Return [x, y] of the center of cell containing provided text 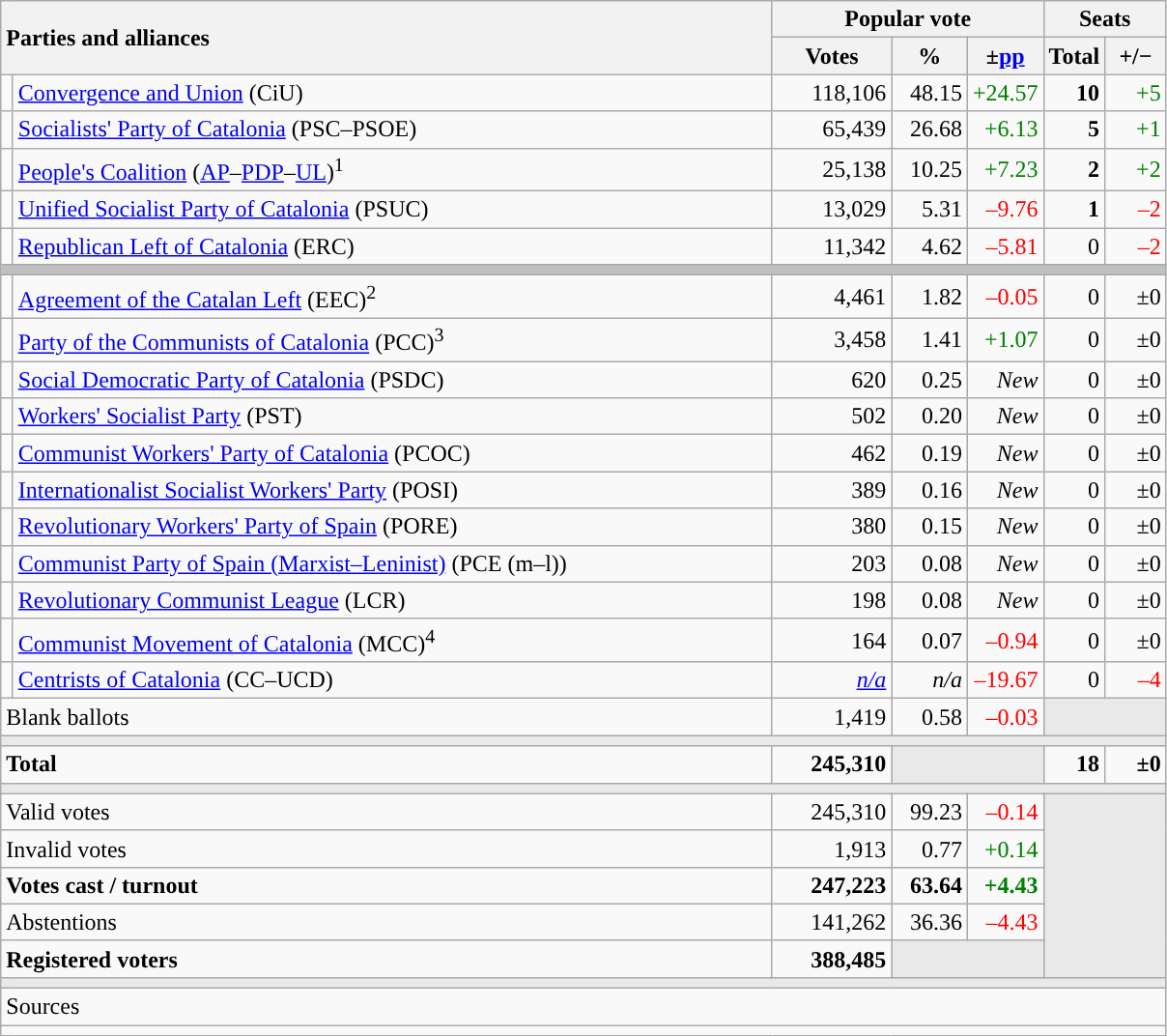
5.31 [929, 210]
Internationalist Socialist Workers' Party (POSI) [392, 490]
247,223 [832, 885]
Votes [832, 56]
+0.14 [1005, 849]
389 [832, 490]
462 [832, 453]
620 [832, 380]
Registered voters [386, 959]
0.77 [929, 849]
+6.13 [1005, 129]
1,913 [832, 849]
2 [1074, 170]
26.68 [929, 129]
–0.03 [1005, 717]
+7.23 [1005, 170]
+24.57 [1005, 93]
10 [1074, 93]
Communist Workers' Party of Catalonia (PCOC) [392, 453]
25,138 [832, 170]
Workers' Socialist Party (PST) [392, 417]
141,262 [832, 922]
Revolutionary Communist League (LCR) [392, 600]
±pp [1005, 56]
–9.76 [1005, 210]
380 [832, 527]
198 [832, 600]
Seats [1105, 19]
Communist Party of Spain (Marxist–Leninist) (PCE (m–l)) [392, 563]
Blank ballots [386, 717]
0.25 [929, 380]
118,106 [832, 93]
Convergence and Union (CiU) [392, 93]
1,419 [832, 717]
4,461 [832, 298]
3,458 [832, 340]
11,342 [832, 246]
0.20 [929, 417]
+4.43 [1005, 885]
+1 [1136, 129]
99.23 [929, 812]
–19.67 [1005, 680]
Revolutionary Workers' Party of Spain (PORE) [392, 527]
1 [1074, 210]
10.25 [929, 170]
Popular vote [908, 19]
203 [832, 563]
Invalid votes [386, 849]
Unified Socialist Party of Catalonia (PSUC) [392, 210]
5 [1074, 129]
–0.14 [1005, 812]
–4.43 [1005, 922]
0.16 [929, 490]
Valid votes [386, 812]
Republican Left of Catalonia (ERC) [392, 246]
48.15 [929, 93]
Communist Movement of Catalonia (MCC)4 [392, 640]
0.19 [929, 453]
+2 [1136, 170]
% [929, 56]
–0.94 [1005, 640]
–0.05 [1005, 298]
Sources [583, 1007]
Socialists' Party of Catalonia (PSC–PSOE) [392, 129]
18 [1074, 764]
Abstentions [386, 922]
People's Coalition (AP–PDP–UL)1 [392, 170]
+5 [1136, 93]
13,029 [832, 210]
502 [832, 417]
Votes cast / turnout [386, 885]
+1.07 [1005, 340]
Parties and alliances [386, 38]
1.82 [929, 298]
+/− [1136, 56]
Agreement of the Catalan Left (EEC)2 [392, 298]
–5.81 [1005, 246]
Centrists of Catalonia (CC–UCD) [392, 680]
Party of the Communists of Catalonia (PCC)3 [392, 340]
388,485 [832, 959]
0.07 [929, 640]
0.58 [929, 717]
1.41 [929, 340]
65,439 [832, 129]
0.15 [929, 527]
164 [832, 640]
Social Democratic Party of Catalonia (PSDC) [392, 380]
–4 [1136, 680]
36.36 [929, 922]
4.62 [929, 246]
63.64 [929, 885]
